Identify which cell holds the provided text, then report its [x, y] central coordinate. 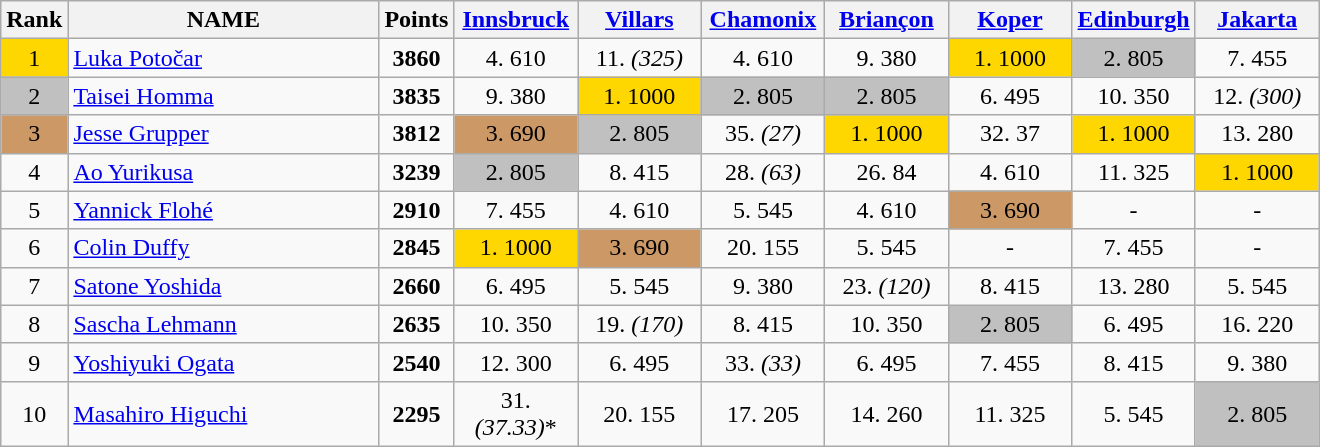
Colin Duffy [224, 248]
Yoshiyuki Ogata [224, 362]
Ao Yurikusa [224, 172]
2540 [416, 362]
Rank [34, 20]
6 [34, 248]
Jesse Grupper [224, 134]
8 [34, 324]
3860 [416, 58]
Jakarta [1257, 20]
12. 300 [516, 362]
2845 [416, 248]
32. 37 [1010, 134]
Chamonix [763, 20]
2 [34, 96]
3 [34, 134]
12. (300) [1257, 96]
Satone Yoshida [224, 286]
10 [34, 414]
5 [34, 210]
Briançon [887, 20]
Taisei Homma [224, 96]
16. 220 [1257, 324]
Innsbruck [516, 20]
Yannick Flohé [224, 210]
4 [34, 172]
Villars [640, 20]
9 [34, 362]
11. (325) [640, 58]
3835 [416, 96]
3812 [416, 134]
Koper [1010, 20]
28. (63) [763, 172]
Points [416, 20]
2635 [416, 324]
2910 [416, 210]
Luka Potočar [224, 58]
23. (120) [887, 286]
35. (27) [763, 134]
17. 205 [763, 414]
3239 [416, 172]
1 [34, 58]
7 [34, 286]
2660 [416, 286]
33. (33) [763, 362]
NAME [224, 20]
Masahiro Higuchi [224, 414]
31. (37.33)* [516, 414]
Edinburgh [1134, 20]
Sascha Lehmann [224, 324]
14. 260 [887, 414]
19. (170) [640, 324]
26. 84 [887, 172]
2295 [416, 414]
